Provide the (x, y) coordinate of the cell's center where the given text is located.  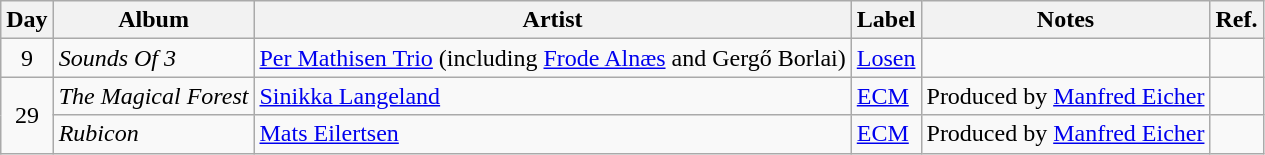
Day (27, 20)
29 (27, 115)
Ref. (1236, 20)
Notes (1066, 20)
Per Mathisen Trio (including Frode Alnæs and Gergő Borlai) (552, 58)
Rubicon (154, 134)
Label (886, 20)
The Magical Forest (154, 96)
Mats Eilertsen (552, 134)
Sinikka Langeland (552, 96)
Artist (552, 20)
Sounds Of 3 (154, 58)
9 (27, 58)
Losen (886, 58)
Album (154, 20)
